Determine the (X, Y) coordinate at the center of the cell enclosing the given text.  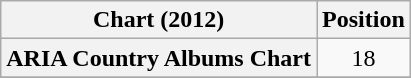
Position (364, 20)
ARIA Country Albums Chart (159, 58)
18 (364, 58)
Chart (2012) (159, 20)
